For the text-containing cell, return its midpoint in (X, Y) coordinate format. 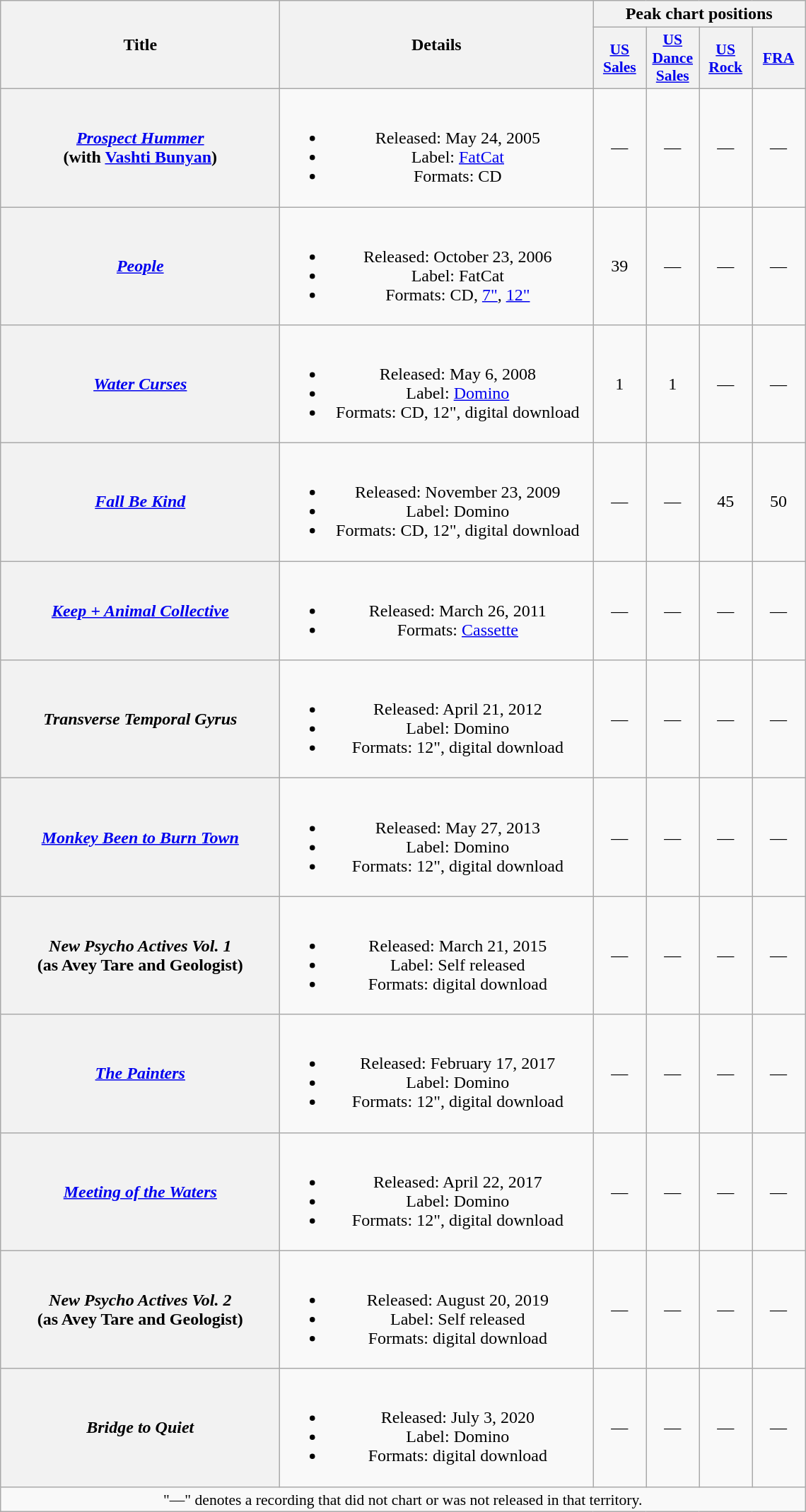
New Psycho Actives Vol. 2(as Avey Tare and Geologist) (140, 1309)
Released: May 6, 2008Label: DominoFormats: CD, 12", digital download (437, 385)
USSales (619, 58)
Monkey Been to Burn Town (140, 837)
USDanceSales (673, 58)
Released: March 26, 2011Formats: Cassette (437, 611)
Released: April 21, 2012Label: DominoFormats: 12", digital download (437, 720)
The Painters (140, 1073)
Released: November 23, 2009Label: DominoFormats: CD, 12", digital download (437, 502)
Released: July 3, 2020Label: DominoFormats: digital download (437, 1428)
Released: May 27, 2013Label: DominoFormats: 12", digital download (437, 837)
Peak chart positions (699, 14)
Transverse Temporal Gyrus (140, 720)
45 (725, 502)
Released: March 21, 2015Label: Self releasedFormats: digital download (437, 956)
Prospect Hummer(with Vashti Bunyan) (140, 147)
50 (779, 502)
Released: February 17, 2017Label: DominoFormats: 12", digital download (437, 1073)
People (140, 266)
FRA (779, 58)
Released: April 22, 2017Label: DominoFormats: 12", digital download (437, 1192)
Title (140, 45)
Released: August 20, 2019Label: Self releasedFormats: digital download (437, 1309)
Water Curses (140, 385)
Released: May 24, 2005Label: FatCatFormats: CD (437, 147)
New Psycho Actives Vol. 1(as Avey Tare and Geologist) (140, 956)
Meeting of the Waters (140, 1192)
Details (437, 45)
Bridge to Quiet (140, 1428)
Keep + Animal Collective (140, 611)
Released: October 23, 2006Label: FatCatFormats: CD, 7", 12" (437, 266)
"—" denotes a recording that did not chart or was not released in that territory. (403, 1499)
USRock (725, 58)
39 (619, 266)
Fall Be Kind (140, 502)
